Search for the cell housing the specified text and yield its [x, y] center coordinate. 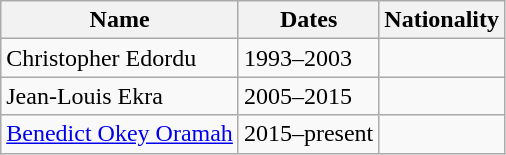
2015–present [308, 134]
Jean-Louis Ekra [120, 96]
Nationality [442, 20]
1993–2003 [308, 58]
Name [120, 20]
Dates [308, 20]
Benedict Okey Oramah [120, 134]
2005–2015 [308, 96]
Christopher Edordu [120, 58]
